Pinpoint the cell where the given text exists, returning its [X, Y] midpoint coordinate. 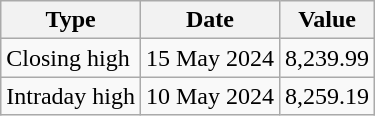
15 May 2024 [210, 58]
Date [210, 20]
10 May 2024 [210, 96]
Value [326, 20]
Closing high [71, 58]
Intraday high [71, 96]
8,239.99 [326, 58]
Type [71, 20]
8,259.19 [326, 96]
